Determine the (x, y) coordinate at the center of the cell enclosing the given text.  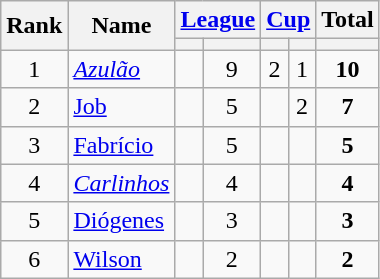
7 (348, 107)
Rank (34, 26)
Fabrício (122, 145)
10 (348, 69)
Cup (288, 20)
Azulão (122, 69)
9 (232, 69)
Carlinhos (122, 183)
Diógenes (122, 221)
League (218, 20)
Wilson (122, 259)
Name (122, 26)
Total (348, 20)
Job (122, 107)
6 (34, 259)
